Scan for the cell matching the given text and deliver its (x, y) coordinate at center. 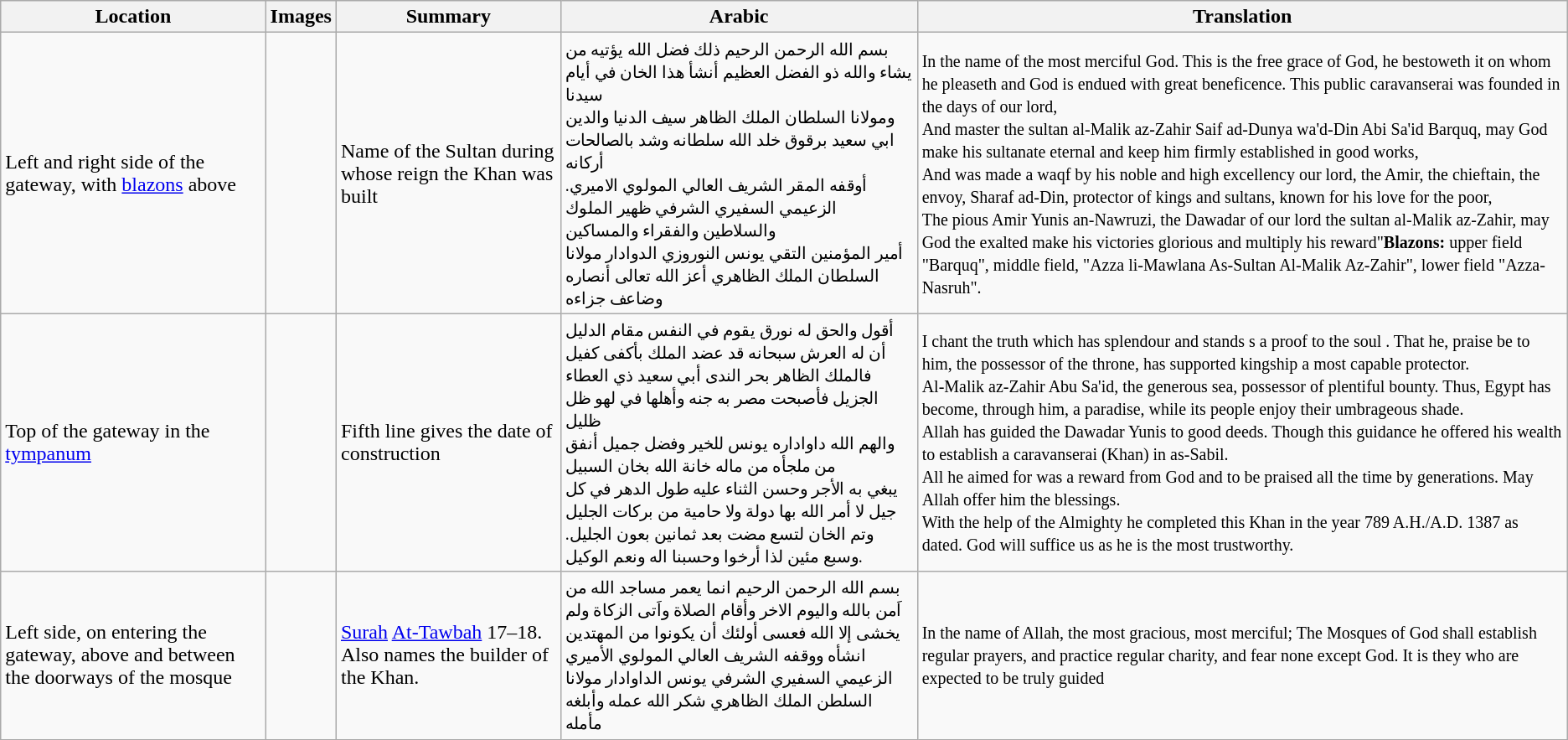
Location (133, 17)
Fifth line gives the date of construction (448, 442)
Images (301, 17)
Name of the Sultan during whose reign the Khan was built (448, 173)
Arabic (739, 17)
Surah At-Tawbah 17–18. Also names the builder of the Khan. (448, 655)
Summary (448, 17)
Left and right side of the gateway, with blazons above (133, 173)
Translation (1242, 17)
Left side, on entering the gateway, above and between the doorways of the mosque (133, 655)
Top of the gateway in the tympanum (133, 442)
